Locate the cell with the specified text and output its (x, y) center coordinate. 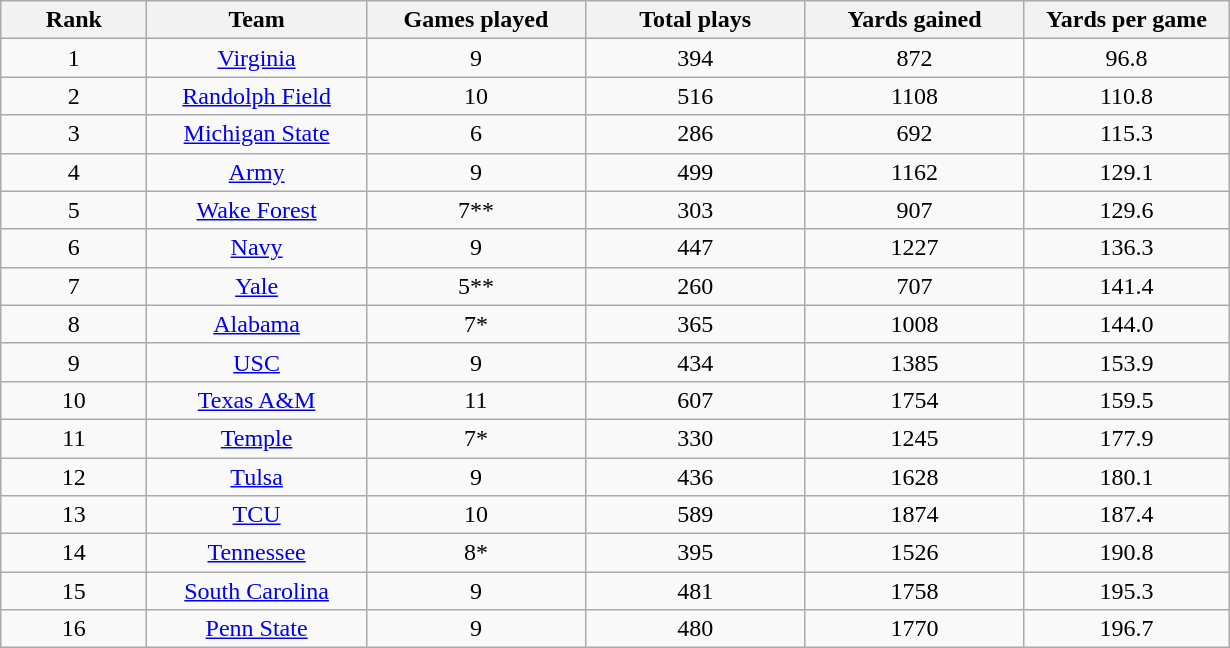
1770 (914, 629)
Team (256, 20)
Games played (476, 20)
153.9 (1126, 362)
Temple (256, 438)
1874 (914, 515)
481 (696, 591)
8 (74, 324)
Virginia (256, 58)
1245 (914, 438)
4 (74, 172)
Yards gained (914, 20)
5 (74, 210)
196.7 (1126, 629)
1108 (914, 96)
159.5 (1126, 400)
12 (74, 477)
5** (476, 286)
872 (914, 58)
1385 (914, 362)
Total plays (696, 20)
110.8 (1126, 96)
1 (74, 58)
395 (696, 553)
589 (696, 515)
Penn State (256, 629)
7** (476, 210)
115.3 (1126, 134)
15 (74, 591)
195.3 (1126, 591)
1008 (914, 324)
180.1 (1126, 477)
516 (696, 96)
692 (914, 134)
8* (476, 553)
303 (696, 210)
136.3 (1126, 248)
330 (696, 438)
USC (256, 362)
7 (74, 286)
434 (696, 362)
129.6 (1126, 210)
436 (696, 477)
Yale (256, 286)
394 (696, 58)
1227 (914, 248)
13 (74, 515)
129.1 (1126, 172)
Wake Forest (256, 210)
1628 (914, 477)
177.9 (1126, 438)
Tulsa (256, 477)
3 (74, 134)
Navy (256, 248)
707 (914, 286)
447 (696, 248)
Yards per game (1126, 20)
Randolph Field (256, 96)
1526 (914, 553)
141.4 (1126, 286)
1758 (914, 591)
Rank (74, 20)
TCU (256, 515)
187.4 (1126, 515)
365 (696, 324)
190.8 (1126, 553)
499 (696, 172)
Texas A&M (256, 400)
South Carolina (256, 591)
144.0 (1126, 324)
1754 (914, 400)
260 (696, 286)
96.8 (1126, 58)
607 (696, 400)
16 (74, 629)
Alabama (256, 324)
480 (696, 629)
286 (696, 134)
1162 (914, 172)
Tennessee (256, 553)
Michigan State (256, 134)
Army (256, 172)
907 (914, 210)
14 (74, 553)
2 (74, 96)
